Capture the cell that displays the provided text and extract its [X, Y] central coordinate. 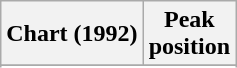
Chart (1992) [72, 34]
Peakposition [189, 34]
